From the cell containing the given text, extract its center point as [x, y] coordinate. 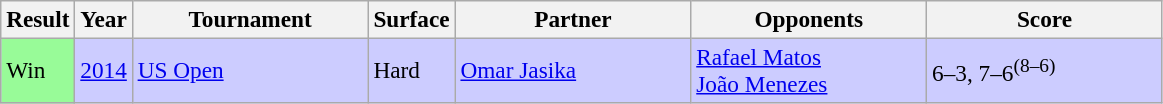
Win [38, 70]
US Open [250, 70]
2014 [104, 70]
Year [104, 19]
Score [1045, 19]
Surface [412, 19]
Rafael Matos João Menezes [809, 70]
Result [38, 19]
Hard [412, 70]
6–3, 7–6(8–6) [1045, 70]
Partner [573, 19]
Omar Jasika [573, 70]
Tournament [250, 19]
Opponents [809, 19]
